From the cell containing the given text, extract its center point as [X, Y] coordinate. 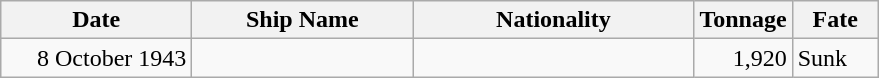
Date [96, 20]
Nationality [554, 20]
Fate [835, 20]
1,920 [743, 58]
Ship Name [302, 20]
Sunk [835, 58]
Tonnage [743, 20]
8 October 1943 [96, 58]
